Extract the (x, y) coordinate from the center of the cell holding the provided text.  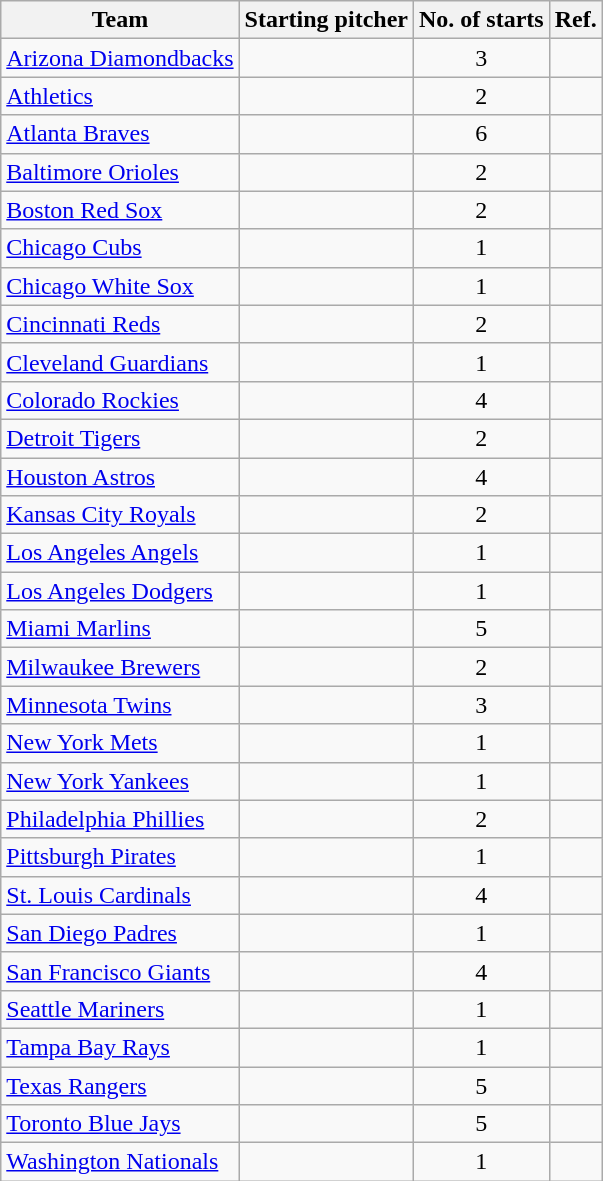
Detroit Tigers (120, 438)
Starting pitcher (326, 20)
Houston Astros (120, 477)
Chicago White Sox (120, 286)
Baltimore Orioles (120, 172)
Kansas City Royals (120, 515)
Atlanta Braves (120, 134)
Colorado Rockies (120, 400)
Pittsburgh Pirates (120, 857)
San Diego Padres (120, 933)
Minnesota Twins (120, 705)
Cincinnati Reds (120, 324)
Miami Marlins (120, 629)
Philadelphia Phillies (120, 819)
Toronto Blue Jays (120, 1124)
Team (120, 20)
Tampa Bay Rays (120, 1047)
Seattle Mariners (120, 1009)
Ref. (576, 20)
Washington Nationals (120, 1162)
New York Yankees (120, 781)
Texas Rangers (120, 1085)
Los Angeles Angels (120, 553)
No. of starts (481, 20)
Athletics (120, 96)
Los Angeles Dodgers (120, 591)
St. Louis Cardinals (120, 895)
Arizona Diamondbacks (120, 58)
6 (481, 134)
Cleveland Guardians (120, 362)
Chicago Cubs (120, 248)
New York Mets (120, 743)
Milwaukee Brewers (120, 667)
Boston Red Sox (120, 210)
San Francisco Giants (120, 971)
